Extract the (X, Y) coordinate from the center of the cell holding the provided text.  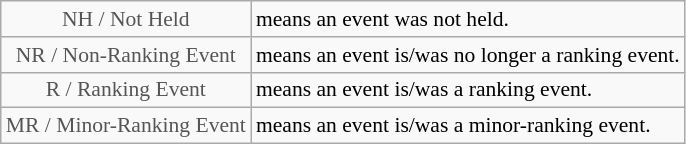
means an event is/was no longer a ranking event. (468, 55)
NR / Non-Ranking Event (126, 55)
means an event was not held. (468, 19)
R / Ranking Event (126, 90)
NH / Not Held (126, 19)
MR / Minor-Ranking Event (126, 126)
means an event is/was a ranking event. (468, 90)
means an event is/was a minor-ranking event. (468, 126)
